Capture the cell that displays the provided text and extract its [x, y] central coordinate. 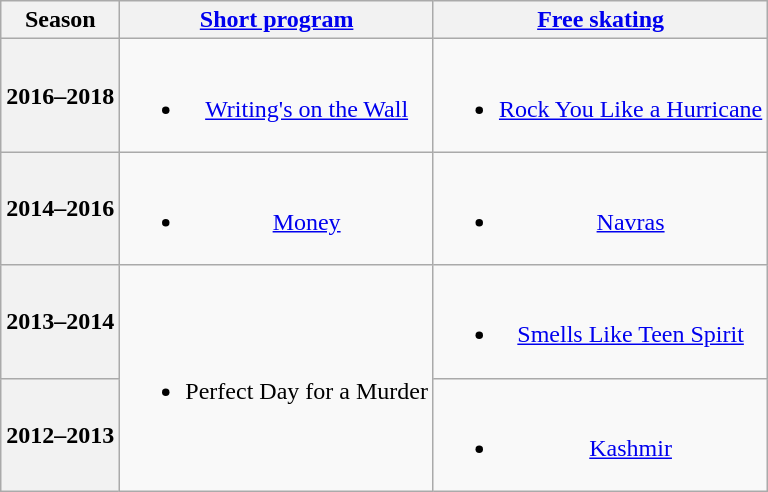
Money [277, 208]
Season [60, 20]
Perfect Day for a Murder [277, 378]
Smells Like Teen Spirit [600, 322]
Rock You Like a Hurricane [600, 96]
2014–2016 [60, 208]
2016–2018 [60, 96]
Short program [277, 20]
Free skating [600, 20]
2012–2013 [60, 434]
2013–2014 [60, 322]
Writing's on the Wall [277, 96]
Kashmir [600, 434]
Navras [600, 208]
